Detect which cell encompasses the target text, then output its (x, y) center coordinate. 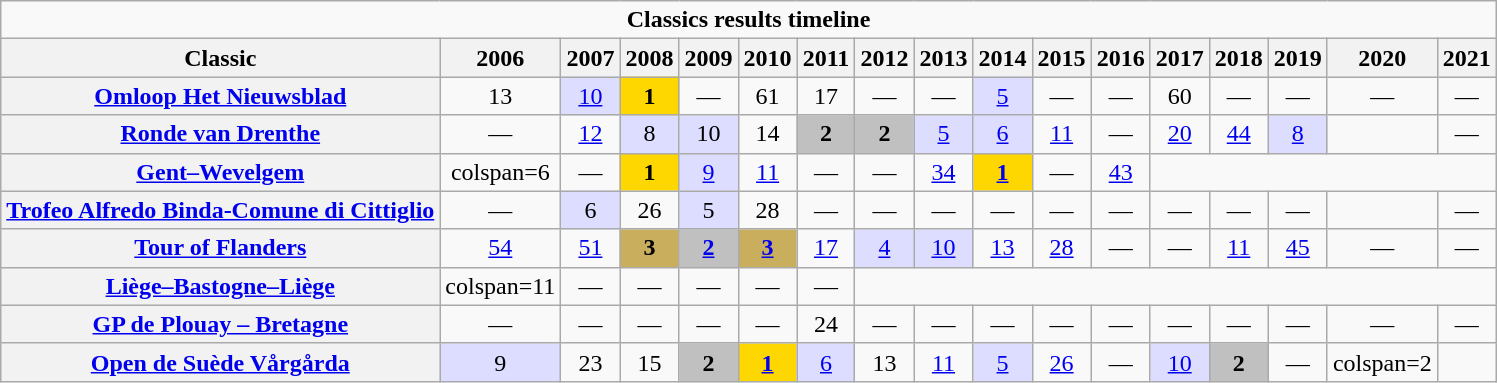
2019 (1298, 58)
Omloop Het Nieuwsblad (220, 96)
GP de Plouay – Bretagne (220, 324)
2021 (1466, 58)
2017 (1180, 58)
2012 (884, 58)
2009 (708, 58)
Ronde van Drenthe (220, 134)
60 (1180, 96)
44 (1238, 134)
colspan=6 (500, 172)
2015 (1062, 58)
2014 (1002, 58)
2016 (1120, 58)
14 (768, 134)
2013 (944, 58)
4 (884, 248)
34 (944, 172)
61 (768, 96)
12 (590, 134)
24 (826, 324)
Trofeo Alfredo Binda-Comune di Cittiglio (220, 210)
2020 (1382, 58)
Classic (220, 58)
20 (1180, 134)
Gent–Wevelgem (220, 172)
colspan=2 (1382, 362)
Classics results timeline (749, 20)
54 (500, 248)
2007 (590, 58)
2008 (650, 58)
51 (590, 248)
45 (1298, 248)
2018 (1238, 58)
2011 (826, 58)
2010 (768, 58)
2006 (500, 58)
colspan=11 (500, 286)
Liège–Bastogne–Liège (220, 286)
23 (590, 362)
15 (650, 362)
43 (1120, 172)
Tour of Flanders (220, 248)
Open de Suède Vårgårda (220, 362)
